Capture the cell that displays the provided text and extract its (x, y) central coordinate. 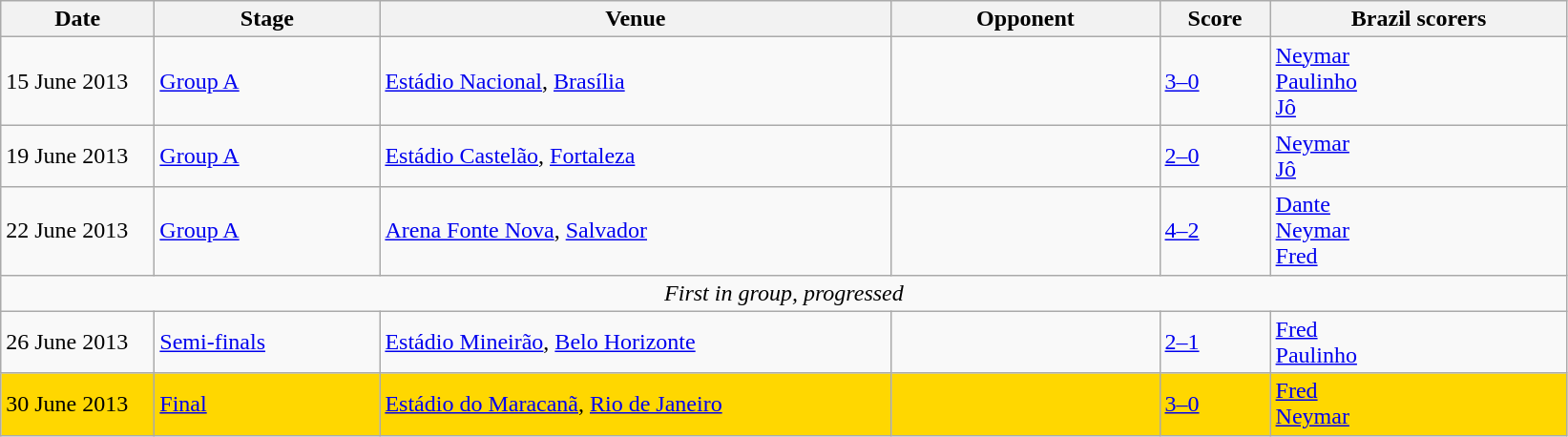
2–0 (1215, 156)
22 June 2013 (78, 231)
30 June 2013 (78, 405)
Arena Fonte Nova, Salvador (636, 231)
4–2 (1215, 231)
Venue (636, 19)
Estádio Castelão, Fortaleza (636, 156)
Estádio do Maracanã, Rio de Janeiro (636, 405)
26 June 2013 (78, 342)
Estádio Mineirão, Belo Horizonte (636, 342)
Fred Paulinho (1418, 342)
19 June 2013 (78, 156)
Semi-finals (267, 342)
Estádio Nacional, Brasília (636, 81)
Opponent (1025, 19)
Date (78, 19)
Neymar Jô (1418, 156)
Brazil scorers (1418, 19)
Final (267, 405)
Dante Neymar Fred (1418, 231)
Fred Neymar (1418, 405)
Stage (267, 19)
15 June 2013 (78, 81)
First in group, progressed (784, 293)
2–1 (1215, 342)
Score (1215, 19)
Neymar Paulinho Jô (1418, 81)
